Output the [X, Y] coordinate of the center of the cell containing the given text.  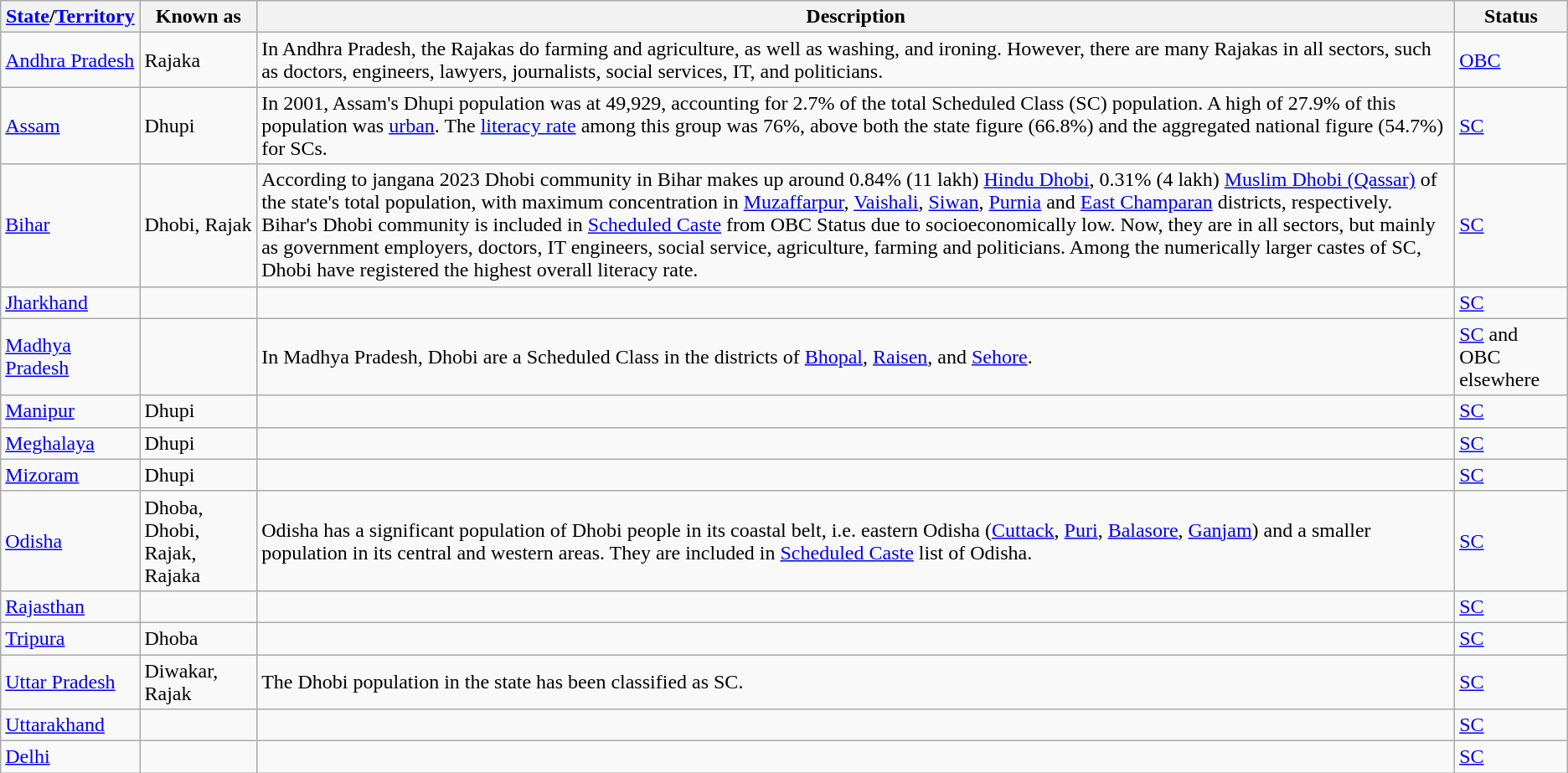
The Dhobi population in the state has been classified as SC. [856, 682]
Bihar [70, 225]
Known as [199, 17]
Delhi [70, 757]
Rajasthan [70, 606]
Odisha [70, 541]
Dhobi, Rajak [199, 225]
OBC [1511, 60]
SC and OBC elsewhere [1511, 357]
Uttarakhand [70, 725]
Tripura [70, 638]
Manipur [70, 411]
Diwakar, Rajak [199, 682]
Dhoba [199, 638]
Jharkhand [70, 302]
Description [856, 17]
Uttar Pradesh [70, 682]
In Madhya Pradesh, Dhobi are a Scheduled Class in the districts of Bhopal, Raisen, and Sehore. [856, 357]
Meghalaya [70, 443]
Madhya Pradesh [70, 357]
State/Territory [70, 17]
Andhra Pradesh [70, 60]
Status [1511, 17]
Assam [70, 126]
Rajaka [199, 60]
Mizoram [70, 475]
Dhoba, Dhobi, Rajak, Rajaka [199, 541]
